From the cell containing the given text, extract its center point as [x, y] coordinate. 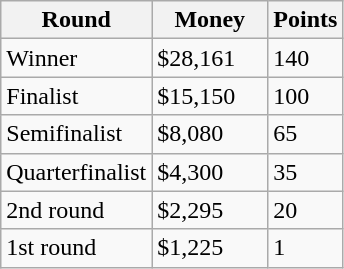
35 [306, 172]
65 [306, 134]
2nd round [76, 210]
$1,225 [210, 248]
20 [306, 210]
Finalist [76, 96]
$2,295 [210, 210]
Semifinalist [76, 134]
Money [210, 20]
Quarterfinalist [76, 172]
$4,300 [210, 172]
$28,161 [210, 58]
1 [306, 248]
1st round [76, 248]
$8,080 [210, 134]
100 [306, 96]
Winner [76, 58]
$15,150 [210, 96]
140 [306, 58]
Points [306, 20]
Round [76, 20]
